Extract the [x, y] coordinate from the center of the cell holding the provided text.  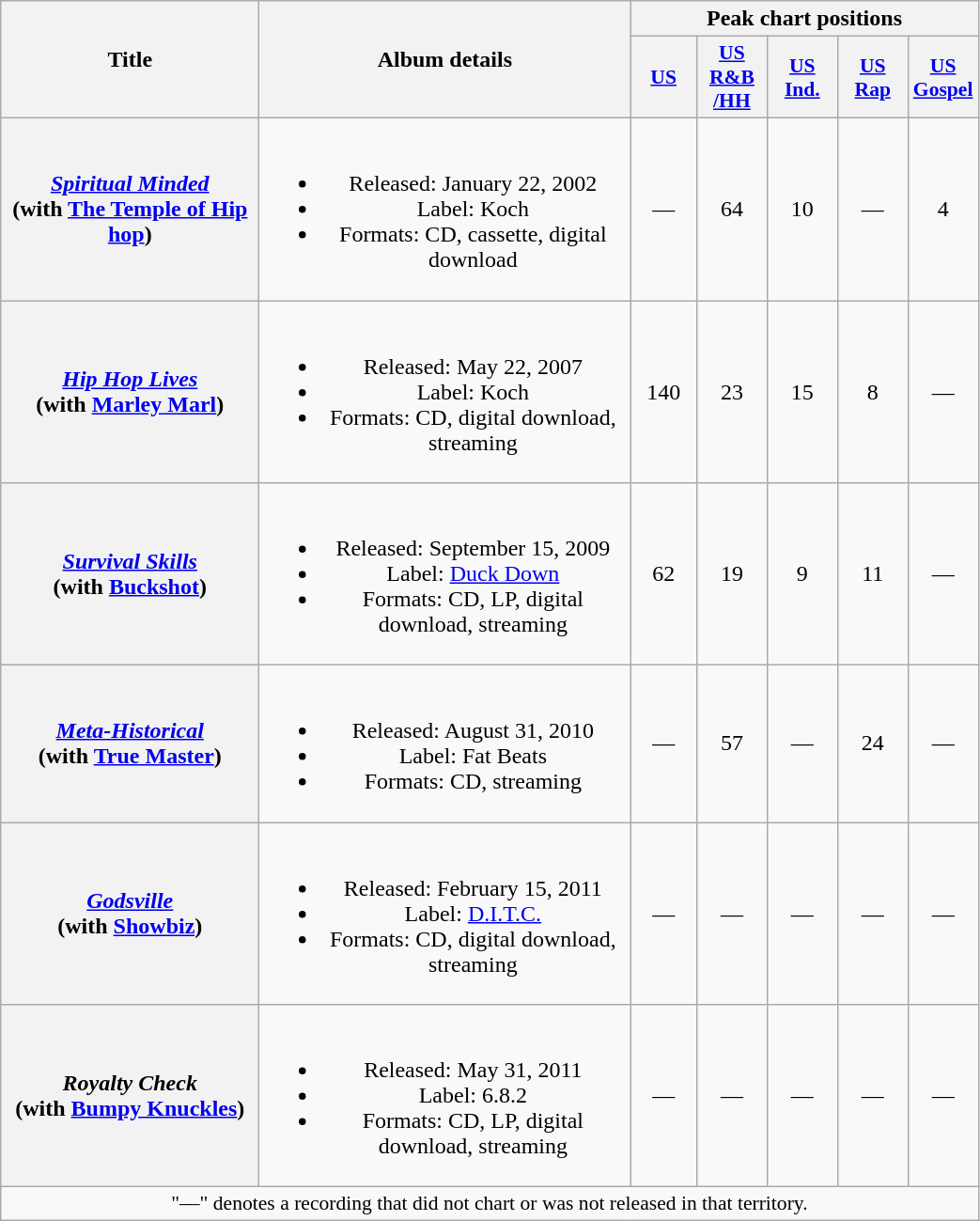
Album details [445, 60]
Released: September 15, 2009Label: Duck DownFormats: CD, LP, digital download, streaming [445, 574]
Title [130, 60]
Released: February 15, 2011Label: D.I.T.C.Formats: CD, digital download, streaming [445, 914]
US Rap [872, 77]
24 [872, 744]
140 [663, 392]
Survival Skills(with Buckshot) [130, 574]
9 [802, 574]
Released: January 22, 2002Label: KochFormats: CD, cassette, digital download [445, 209]
4 [943, 209]
Spiritual Minded(with The Temple of Hip hop) [130, 209]
Peak chart positions [804, 19]
15 [802, 392]
57 [731, 744]
11 [872, 574]
US Ind. [802, 77]
Hip Hop Lives(with Marley Marl) [130, 392]
64 [731, 209]
8 [872, 392]
US [663, 77]
23 [731, 392]
Godsville(with Showbiz) [130, 914]
Released: May 22, 2007Label: KochFormats: CD, digital download, streaming [445, 392]
Royalty Check(with Bumpy Knuckles) [130, 1096]
"—" denotes a recording that did not chart or was not released in that territory. [490, 1204]
USR&B/HH [731, 77]
Released: August 31, 2010Label: Fat BeatsFormats: CD, streaming [445, 744]
19 [731, 574]
Released: May 31, 2011Label: 6.8.2Formats: CD, LP, digital download, streaming [445, 1096]
62 [663, 574]
US Gospel [943, 77]
10 [802, 209]
Meta-Historical(with True Master) [130, 744]
